Locate the cell with the specified text and output its [X, Y] center coordinate. 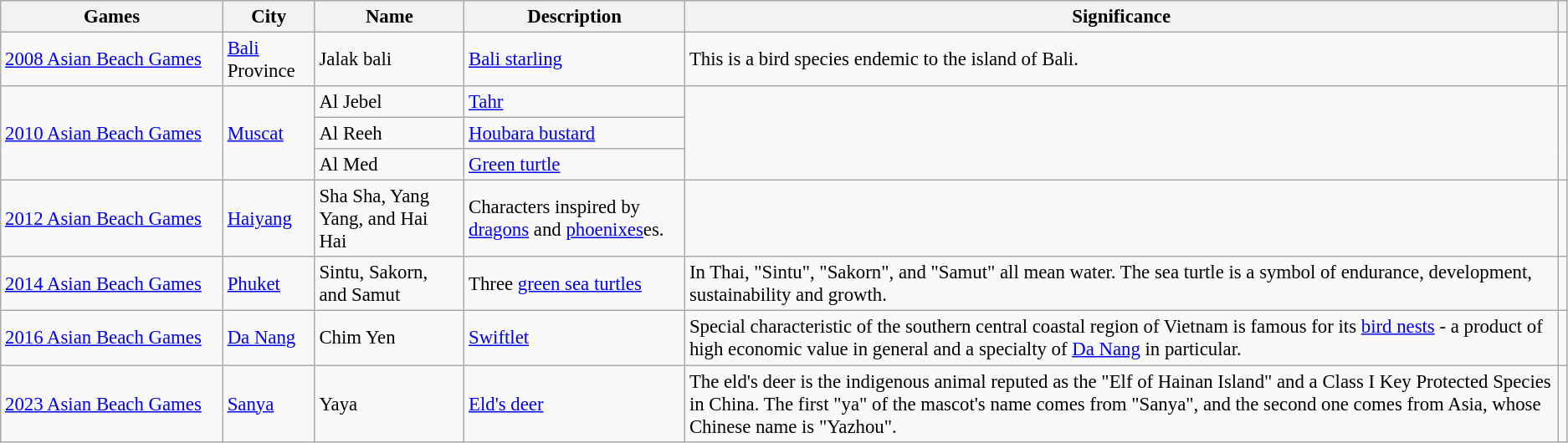
Name [390, 17]
Houbara bustard [575, 134]
Sha Sha, Yang Yang, and Hai Hai [390, 219]
2014 Asian Beach Games [112, 284]
Bali Province [269, 60]
Eld's deer [575, 404]
Yaya [390, 404]
Tahr [575, 102]
Jalak bali [390, 60]
Swiftlet [575, 338]
2010 Asian Beach Games [112, 134]
City [269, 17]
Phuket [269, 284]
Games [112, 17]
Al Jebel [390, 102]
Da Nang [269, 338]
2023 Asian Beach Games [112, 404]
2012 Asian Beach Games [112, 219]
Description [575, 17]
In Thai, "Sintu", "Sakorn", and "Samut" all mean water. The sea turtle is a symbol of endurance, development, sustainability and growth. [1121, 284]
Haiyang [269, 219]
Al Reeh [390, 134]
Muscat [269, 134]
Sanya [269, 404]
Green turtle [575, 165]
Al Med [390, 165]
Bali starling [575, 60]
Sintu, Sakorn, and Samut [390, 284]
Characters inspired by dragons and phoenixeses. [575, 219]
Chim Yen [390, 338]
Significance [1121, 17]
This is a bird species endemic to the island of Bali. [1121, 60]
Three green sea turtles [575, 284]
2008 Asian Beach Games [112, 60]
2016 Asian Beach Games [112, 338]
